Identify which cell holds the provided text, then report its (X, Y) central coordinate. 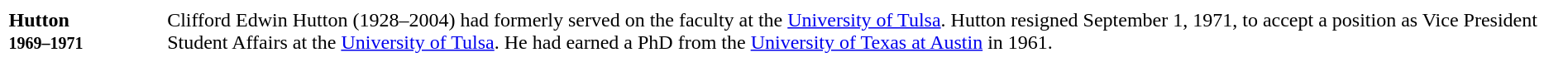
Hutton1969–1971 (81, 31)
